Find where the given text appears and provide that cell's center as [x, y] coordinate. 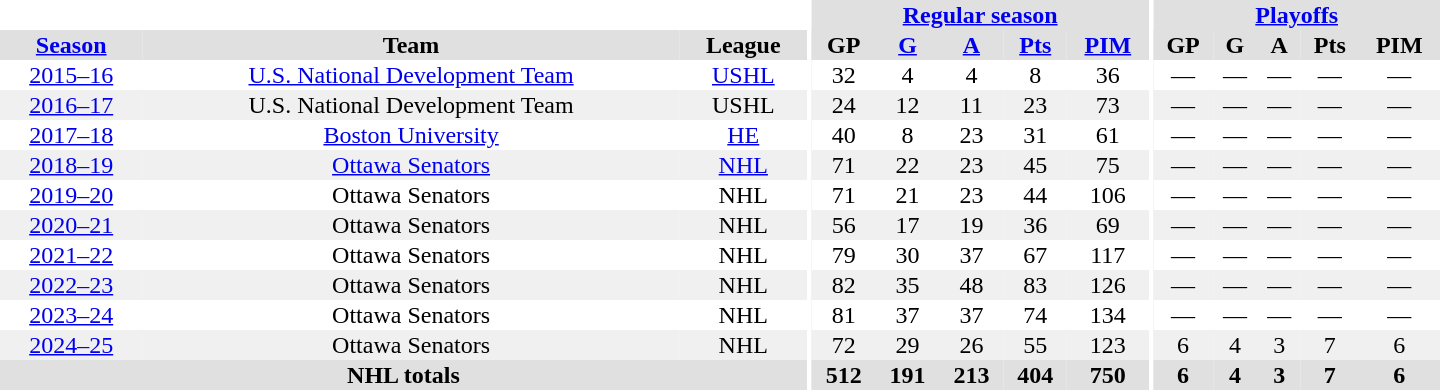
2016–17 [71, 105]
Playoffs [1296, 15]
44 [1035, 195]
32 [844, 75]
11 [971, 105]
17 [908, 225]
117 [1108, 255]
2018–19 [71, 165]
2017–18 [71, 135]
NHL totals [404, 375]
HE [744, 135]
45 [1035, 165]
81 [844, 315]
61 [1108, 135]
2015–16 [71, 75]
56 [844, 225]
48 [971, 285]
72 [844, 345]
26 [971, 345]
Team [410, 45]
35 [908, 285]
73 [1108, 105]
2020–21 [71, 225]
24 [844, 105]
123 [1108, 345]
134 [1108, 315]
30 [908, 255]
2023–24 [71, 315]
83 [1035, 285]
Season [71, 45]
69 [1108, 225]
512 [844, 375]
40 [844, 135]
55 [1035, 345]
106 [1108, 195]
12 [908, 105]
750 [1108, 375]
19 [971, 225]
79 [844, 255]
2024–25 [71, 345]
75 [1108, 165]
29 [908, 345]
213 [971, 375]
404 [1035, 375]
191 [908, 375]
31 [1035, 135]
2022–23 [71, 285]
82 [844, 285]
2021–22 [71, 255]
League [744, 45]
22 [908, 165]
Boston University [410, 135]
2019–20 [71, 195]
21 [908, 195]
Regular season [980, 15]
67 [1035, 255]
74 [1035, 315]
126 [1108, 285]
